For the text-containing cell, return its midpoint in (X, Y) coordinate format. 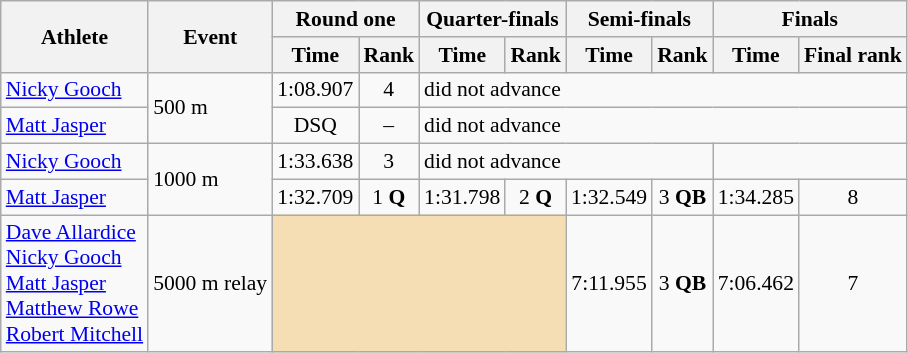
1:32.709 (315, 197)
1:32.549 (609, 197)
Quarter-finals (492, 19)
5000 m relay (210, 284)
500 m (210, 108)
Final rank (853, 55)
7:06.462 (756, 284)
DSQ (315, 126)
Event (210, 36)
Dave AllardiceNicky GoochMatt JasperMatthew RoweRobert Mitchell (74, 284)
Round one (346, 19)
1000 m (210, 180)
1:33.638 (315, 162)
1 Q (388, 197)
1:31.798 (462, 197)
3 (388, 162)
1:08.907 (315, 90)
8 (853, 197)
– (388, 126)
Semi-finals (640, 19)
2 Q (536, 197)
4 (388, 90)
7:11.955 (609, 284)
1:34.285 (756, 197)
7 (853, 284)
Athlete (74, 36)
Finals (810, 19)
